Locate the cell with the specified text and output its (X, Y) center coordinate. 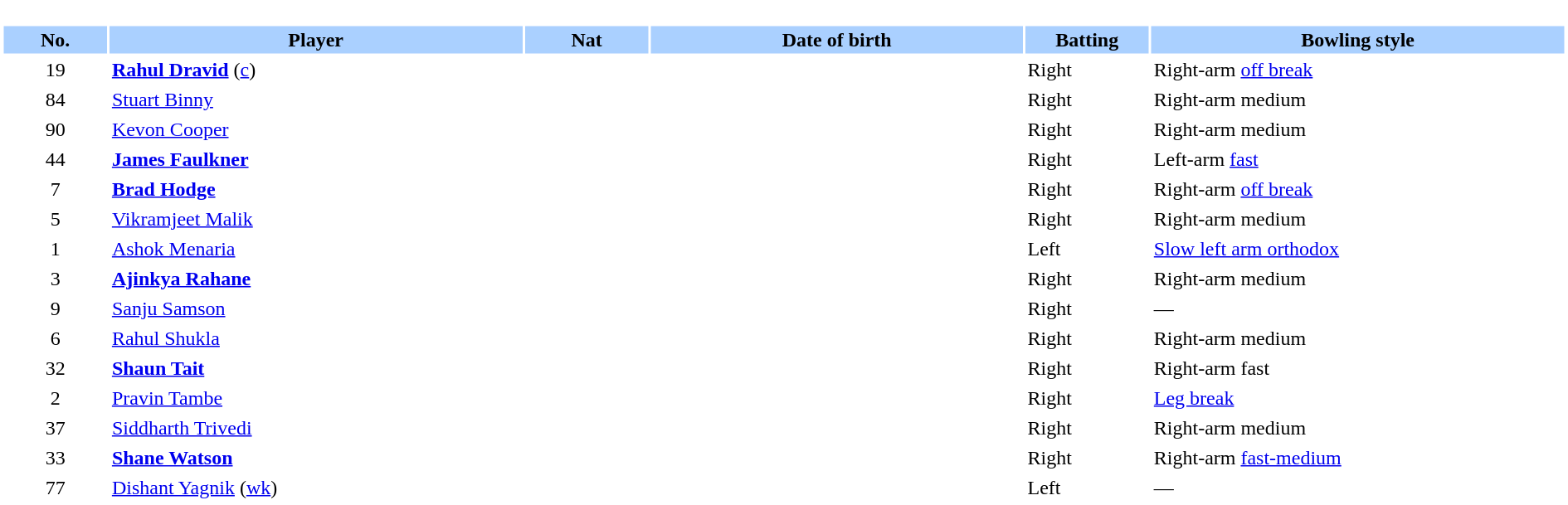
Bowling style (1358, 40)
37 (55, 428)
6 (55, 338)
Pravin Tambe (316, 398)
90 (55, 129)
Leg break (1358, 398)
Dishant Yagnik (wk) (316, 488)
5 (55, 219)
33 (55, 458)
9 (55, 308)
Date of birth (837, 40)
77 (55, 488)
3 (55, 279)
Nat (586, 40)
Right-arm fast-medium (1358, 458)
Right-arm fast (1358, 368)
2 (55, 398)
Sanju Samson (316, 308)
Rahul Dravid (c) (316, 70)
Shane Watson (316, 458)
Rahul Shukla (316, 338)
No. (55, 40)
84 (55, 100)
Vikramjeet Malik (316, 219)
Brad Hodge (316, 189)
Batting (1087, 40)
Slow left arm orthodox (1358, 249)
James Faulkner (316, 159)
Siddharth Trivedi (316, 428)
7 (55, 189)
1 (55, 249)
Kevon Cooper (316, 129)
Ajinkya Rahane (316, 279)
44 (55, 159)
19 (55, 70)
Shaun Tait (316, 368)
Player (316, 40)
Stuart Binny (316, 100)
32 (55, 368)
Ashok Menaria (316, 249)
Left-arm fast (1358, 159)
